Extract the [x, y] coordinate from the center of the cell holding the provided text.  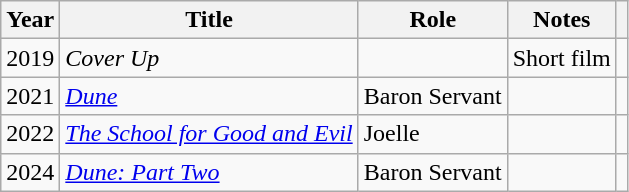
Short film [562, 58]
Dune: Part Two [209, 172]
2024 [30, 172]
2019 [30, 58]
Dune [209, 96]
Title [209, 20]
The School for Good and Evil [209, 134]
2022 [30, 134]
Cover Up [209, 58]
Notes [562, 20]
2021 [30, 96]
Joelle [432, 134]
Role [432, 20]
Year [30, 20]
